Locate the cell with the specified text and output its [X, Y] center coordinate. 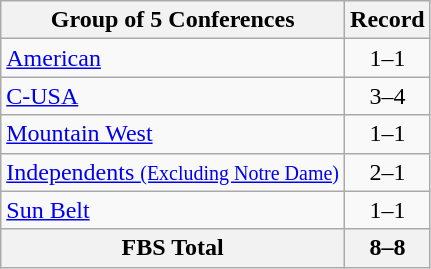
Sun Belt [173, 210]
FBS Total [173, 248]
Mountain West [173, 134]
8–8 [388, 248]
Group of 5 Conferences [173, 20]
2–1 [388, 172]
Record [388, 20]
C-USA [173, 96]
American [173, 58]
3–4 [388, 96]
Independents (Excluding Notre Dame) [173, 172]
